Detect which cell encompasses the target text, then output its (x, y) center coordinate. 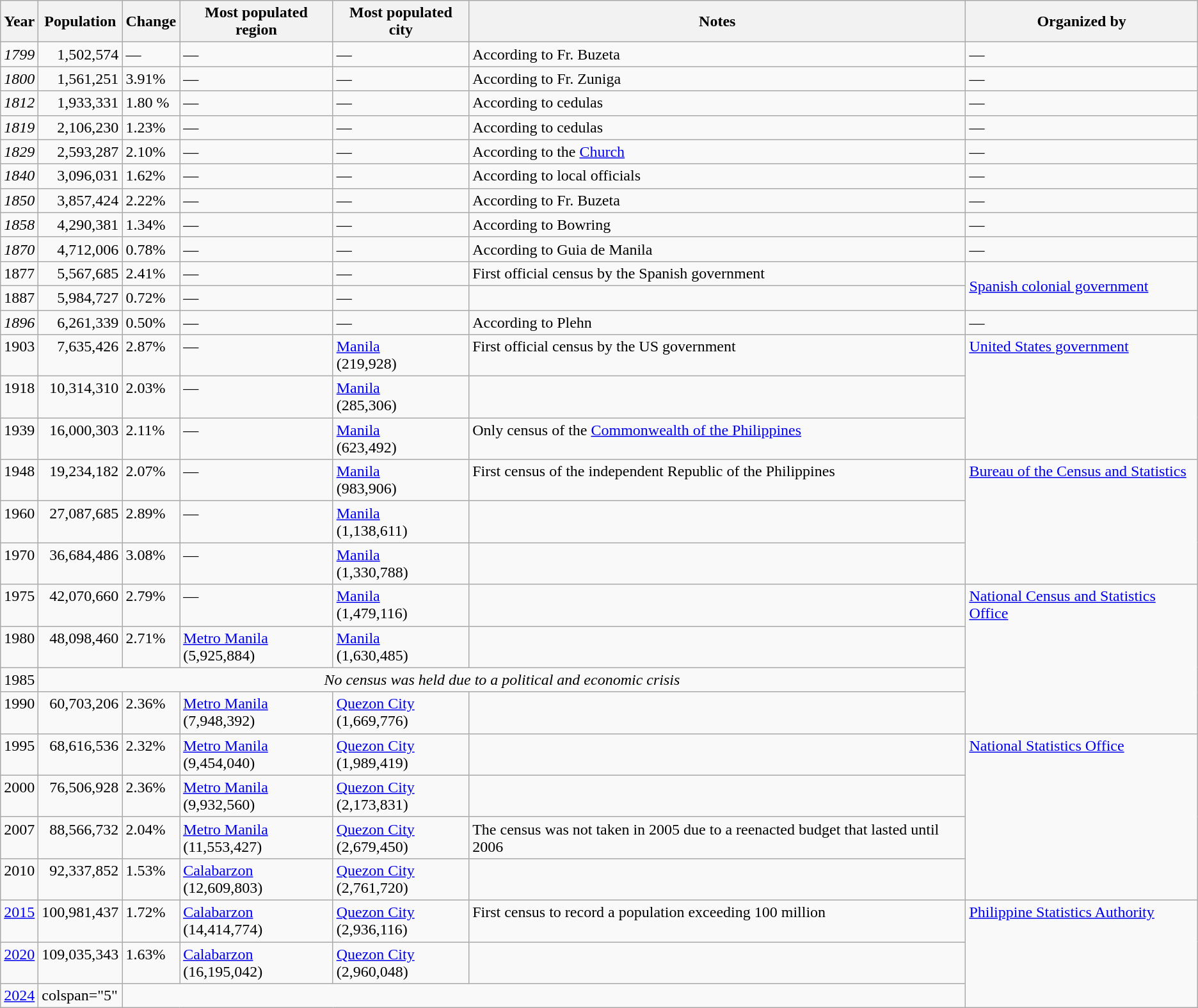
1990 (19, 713)
Quezon City(2,960,048) (401, 963)
No census was held due to a political and economic crisis (502, 680)
2.10% (151, 152)
Philippine Statistics Authority (1082, 954)
1.72% (151, 920)
5,984,727 (81, 298)
3,096,031 (81, 176)
10,314,310 (81, 397)
3,857,424 (81, 200)
2.22% (151, 200)
100,981,437 (81, 920)
2,593,287 (81, 152)
19,234,182 (81, 480)
colspan="5" (81, 996)
1.23% (151, 127)
1829 (19, 152)
Quezon City(1,989,419) (401, 754)
2.41% (151, 273)
1939 (19, 439)
0.78% (151, 249)
Spanish colonial government (1082, 285)
36,684,486 (81, 563)
2.87% (151, 356)
First official census by the Spanish government (717, 273)
Notes (717, 22)
76,506,928 (81, 796)
2.71% (151, 646)
3.91% (151, 79)
2,106,230 (81, 127)
According to local officials (717, 176)
1985 (19, 680)
National Census and Statistics Office (1082, 659)
2024 (19, 996)
1995 (19, 754)
92,337,852 (81, 879)
1.63% (151, 963)
1,561,251 (81, 79)
48,098,460 (81, 646)
Quezon City(2,173,831) (401, 796)
1800 (19, 79)
1840 (19, 176)
1980 (19, 646)
2007 (19, 837)
109,035,343 (81, 963)
Manila(623,492) (401, 439)
1850 (19, 200)
2.11% (151, 439)
1918 (19, 397)
2010 (19, 879)
Only census of the Commonwealth of the Philippines (717, 439)
1948 (19, 480)
0.50% (151, 322)
Change (151, 22)
2020 (19, 963)
16,000,303 (81, 439)
2.07% (151, 480)
Calabarzon(12,609,803) (257, 879)
1.34% (151, 225)
Quezon City(2,761,720) (401, 879)
27,087,685 (81, 522)
Organized by (1082, 22)
0.72% (151, 298)
Manila(219,928) (401, 356)
1.80 % (151, 103)
Manila(983,906) (401, 480)
5,567,685 (81, 273)
Quezon City(2,936,116) (401, 920)
Metro Manila(9,932,560) (257, 796)
First official census by the US government (717, 356)
Bureau of the Census and Statistics (1082, 522)
Manila(1,330,788) (401, 563)
2000 (19, 796)
The census was not taken in 2005 due to a reenacted budget that lasted until 2006 (717, 837)
Calabarzon(16,195,042) (257, 963)
1.62% (151, 176)
According to Fr. Zuniga (717, 79)
4,712,006 (81, 249)
1896 (19, 322)
4,290,381 (81, 225)
Metro Manila(11,553,427) (257, 837)
1903 (19, 356)
60,703,206 (81, 713)
Manila(285,306) (401, 397)
According to the Church (717, 152)
2.32% (151, 754)
According to Guia de Manila (717, 249)
Manila(1,479,116) (401, 605)
42,070,660 (81, 605)
Year (19, 22)
Manila(1,138,611) (401, 522)
Population (81, 22)
Metro Manila(9,454,040) (257, 754)
1887 (19, 298)
Quezon City(2,679,450) (401, 837)
1,933,331 (81, 103)
1812 (19, 103)
Most populated city (401, 22)
Metro Manila(7,948,392) (257, 713)
1960 (19, 522)
1858 (19, 225)
1799 (19, 54)
Metro Manila(5,925,884) (257, 646)
First census of the independent Republic of the Philippines (717, 480)
2.04% (151, 837)
First census to record a population exceeding 100 million (717, 920)
2.03% (151, 397)
1.53% (151, 879)
Quezon City(1,669,776) (401, 713)
Calabarzon(14,414,774) (257, 920)
1,502,574 (81, 54)
Manila(1,630,485) (401, 646)
6,261,339 (81, 322)
1975 (19, 605)
National Statistics Office (1082, 817)
2015 (19, 920)
1819 (19, 127)
3.08% (151, 563)
1877 (19, 273)
68,616,536 (81, 754)
2.89% (151, 522)
1870 (19, 249)
United States government (1082, 397)
2.79% (151, 605)
According to Plehn (717, 322)
7,635,426 (81, 356)
Most populated region (257, 22)
88,566,732 (81, 837)
1970 (19, 563)
According to Bowring (717, 225)
